Locate the cell with the specified text and output its [X, Y] center coordinate. 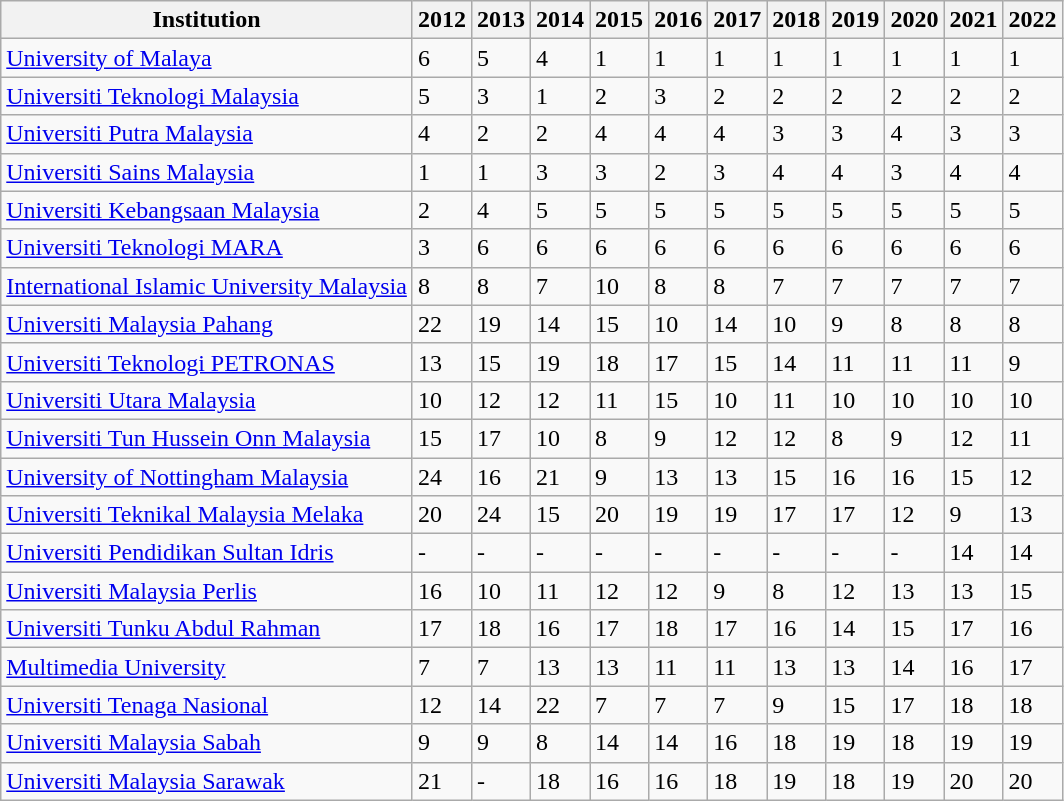
Universiti Malaysia Sarawak [207, 781]
2022 [1032, 20]
2016 [678, 20]
Universiti Tenaga Nasional [207, 705]
Universiti Teknikal Malaysia Melaka [207, 515]
University of Malaya [207, 58]
Multimedia University [207, 667]
2019 [856, 20]
Universiti Teknologi PETRONAS [207, 362]
Universiti Tunku Abdul Rahman [207, 629]
2018 [796, 20]
2017 [738, 20]
2013 [500, 20]
Universiti Utara Malaysia [207, 400]
2014 [560, 20]
Institution [207, 20]
International Islamic University Malaysia [207, 286]
Universiti Malaysia Perlis [207, 591]
2021 [974, 20]
2020 [914, 20]
Universiti Sains Malaysia [207, 172]
2012 [442, 20]
Universiti Teknologi MARA [207, 248]
Universiti Tun Hussein Onn Malaysia [207, 438]
Universiti Pendidikan Sultan Idris [207, 553]
Universiti Teknologi Malaysia [207, 96]
Universiti Malaysia Pahang [207, 324]
Universiti Putra Malaysia [207, 134]
Universiti Malaysia Sabah [207, 743]
University of Nottingham Malaysia [207, 477]
Universiti Kebangsaan Malaysia [207, 210]
2015 [620, 20]
